Identify which cell holds the provided text, then report its [X, Y] central coordinate. 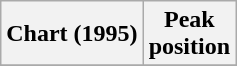
Peakposition [189, 34]
Chart (1995) [72, 34]
